Detect which cell encompasses the target text, then output its (x, y) center coordinate. 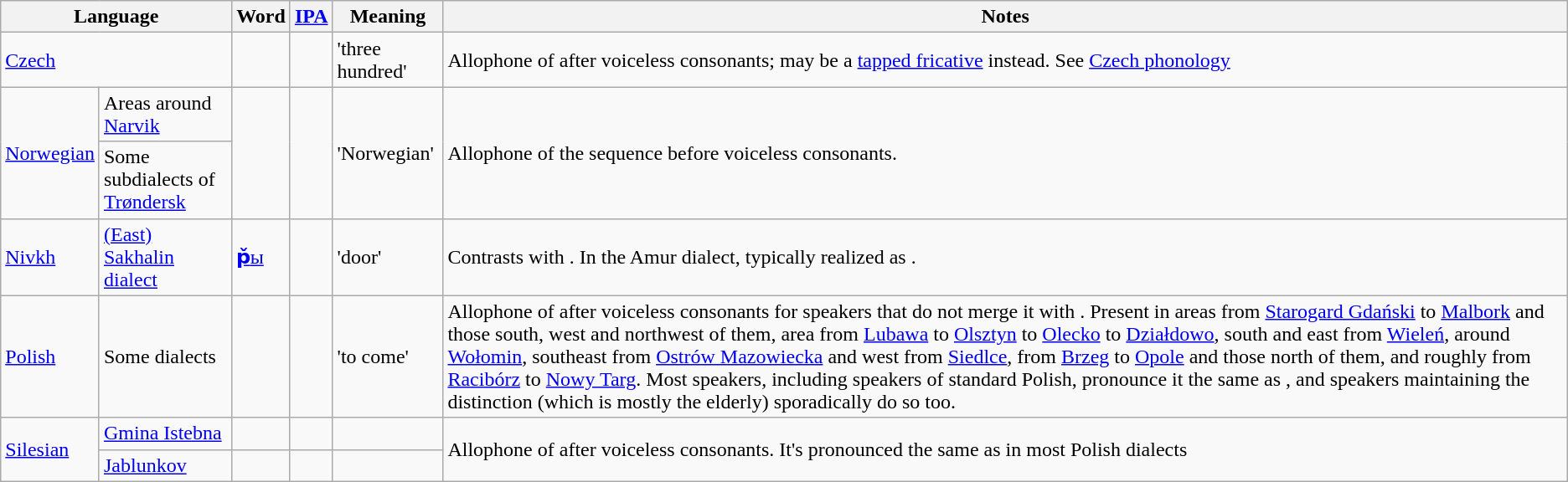
Word (261, 17)
Areas around Narvik (165, 114)
Norwegian (50, 152)
'to come' (388, 356)
Some dialects (165, 356)
Allophone of the sequence before voiceless consonants. (1005, 152)
'Norwegian' (388, 152)
IPA (312, 17)
Nivkh (50, 257)
Some subdialects of Trøndersk (165, 180)
Jablunkov (165, 465)
'three hundred' (388, 60)
Gmina Istebna (165, 433)
Meaning (388, 17)
Silesian (50, 449)
'door' (388, 257)
Allophone of after voiceless consonants; may be a tapped fricative instead. See Czech phonology (1005, 60)
(East) Sakhalin dialect (165, 257)
р̌ы (261, 257)
Polish (50, 356)
Contrasts with . In the Amur dialect, typically realized as . (1005, 257)
Language (116, 17)
Czech (116, 60)
Allophone of after voiceless consonants. It's pronounced the same as in most Polish dialects (1005, 449)
Notes (1005, 17)
